Capture the cell that displays the provided text and extract its (X, Y) central coordinate. 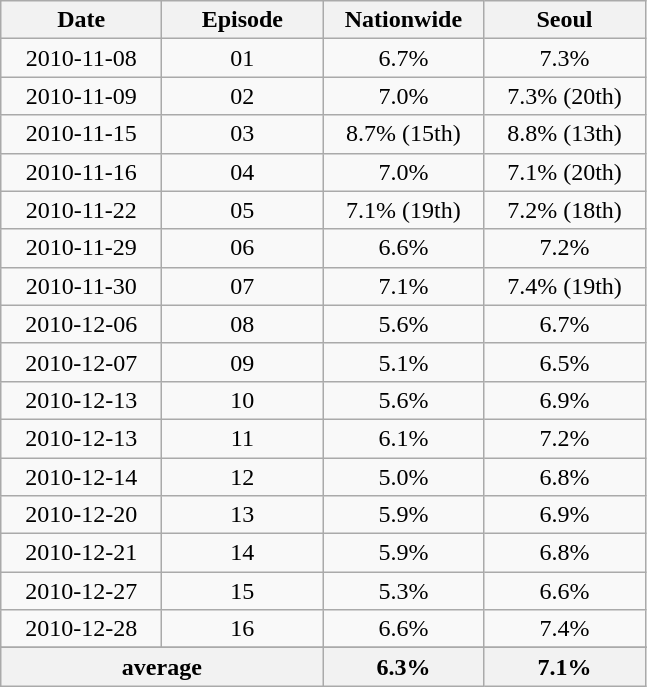
5.1% (404, 362)
2010-11-09 (82, 96)
7.1% (20th) (564, 172)
07 (242, 286)
7.1% (19th) (404, 210)
05 (242, 210)
2010-11-22 (82, 210)
Nationwide (404, 20)
7.3% (564, 58)
2010-11-29 (82, 248)
15 (242, 591)
2010-12-28 (82, 629)
09 (242, 362)
10 (242, 400)
6.1% (404, 438)
14 (242, 553)
2010-12-20 (82, 515)
2010-11-08 (82, 58)
7.4% (19th) (564, 286)
2010-12-07 (82, 362)
2010-12-06 (82, 324)
Date (82, 20)
Episode (242, 20)
01 (242, 58)
04 (242, 172)
6.3% (404, 667)
average (162, 667)
6.5% (564, 362)
2010-12-14 (82, 477)
02 (242, 96)
2010-11-30 (82, 286)
5.3% (404, 591)
7.2% (18th) (564, 210)
2010-12-21 (82, 553)
7.4% (564, 629)
7.3% (20th) (564, 96)
12 (242, 477)
8.7% (15th) (404, 134)
13 (242, 515)
16 (242, 629)
5.0% (404, 477)
Seoul (564, 20)
8.8% (13th) (564, 134)
03 (242, 134)
2010-11-15 (82, 134)
08 (242, 324)
2010-11-16 (82, 172)
06 (242, 248)
2010-12-27 (82, 591)
11 (242, 438)
